Detect which cell encompasses the target text, then output its [x, y] center coordinate. 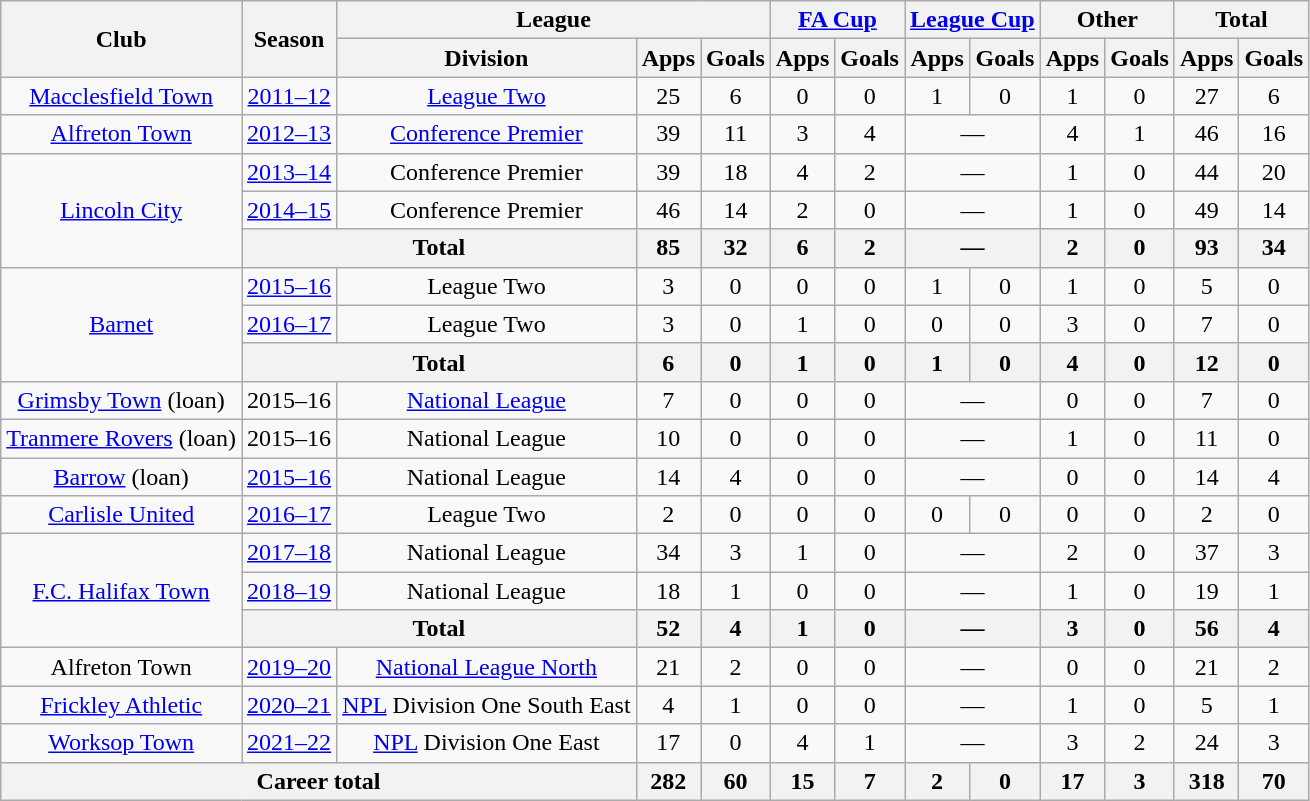
85 [668, 248]
2014–15 [290, 210]
20 [1274, 172]
Season [290, 39]
27 [1206, 96]
Club [122, 39]
Macclesfield Town [122, 96]
2017–18 [290, 553]
Barrow (loan) [122, 477]
Grimsby Town (loan) [122, 400]
318 [1206, 781]
2020–21 [290, 705]
19 [1206, 591]
37 [1206, 553]
Other [1107, 20]
Worksop Town [122, 743]
32 [736, 248]
2018–19 [290, 591]
60 [736, 781]
2011–12 [290, 96]
24 [1206, 743]
44 [1206, 172]
2013–14 [290, 172]
2021–22 [290, 743]
2019–20 [290, 667]
49 [1206, 210]
NPL Division One South East [487, 705]
25 [668, 96]
93 [1206, 248]
Division [487, 58]
Tranmere Rovers (loan) [122, 438]
Lincoln City [122, 210]
10 [668, 438]
282 [668, 781]
2012–13 [290, 134]
70 [1274, 781]
Barnet [122, 324]
56 [1206, 629]
15 [802, 781]
52 [668, 629]
16 [1274, 134]
F.C. Halifax Town [122, 591]
12 [1206, 362]
Frickley Athletic [122, 705]
FA Cup [837, 20]
Carlisle United [122, 515]
League Cup [972, 20]
NPL Division One East [487, 743]
Career total [318, 781]
League [554, 20]
National League North [487, 667]
